Capture the cell that displays the provided text and extract its (X, Y) central coordinate. 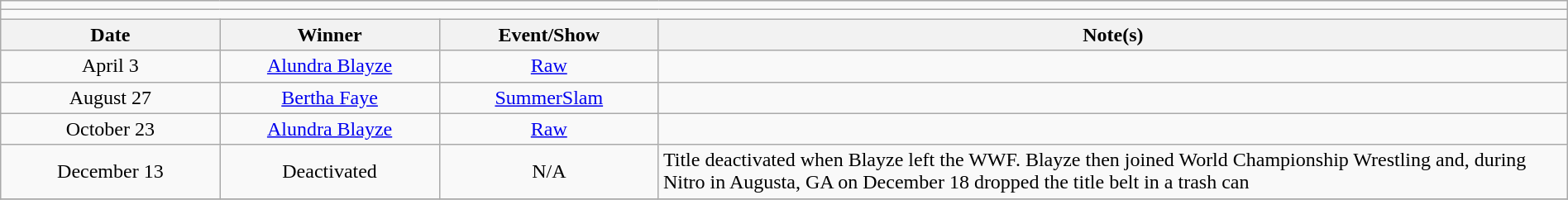
October 23 (111, 129)
Bertha Faye (329, 98)
August 27 (111, 98)
Date (111, 35)
Winner (329, 35)
December 13 (111, 172)
Deactivated (329, 172)
SummerSlam (549, 98)
N/A (549, 172)
Event/Show (549, 35)
Note(s) (1113, 35)
April 3 (111, 66)
